Capture the cell that displays the provided text and extract its (X, Y) central coordinate. 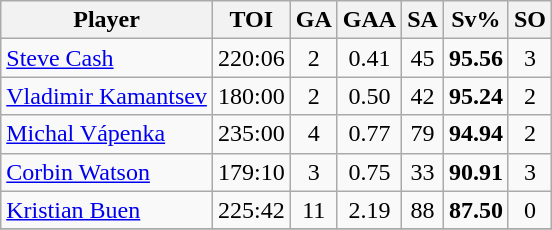
42 (423, 96)
GAA (369, 20)
Michal Vápenka (107, 134)
0.75 (369, 172)
Player (107, 20)
SO (530, 20)
179:10 (251, 172)
45 (423, 58)
4 (314, 134)
87.50 (476, 210)
Sv% (476, 20)
SA (423, 20)
180:00 (251, 96)
Corbin Watson (107, 172)
TOI (251, 20)
88 (423, 210)
94.94 (476, 134)
225:42 (251, 210)
11 (314, 210)
220:06 (251, 58)
0 (530, 210)
Kristian Buen (107, 210)
0.41 (369, 58)
90.91 (476, 172)
95.56 (476, 58)
95.24 (476, 96)
79 (423, 134)
235:00 (251, 134)
Steve Cash (107, 58)
GA (314, 20)
0.77 (369, 134)
Vladimir Kamantsev (107, 96)
2.19 (369, 210)
33 (423, 172)
0.50 (369, 96)
